Detect which cell encompasses the target text, then output its [x, y] center coordinate. 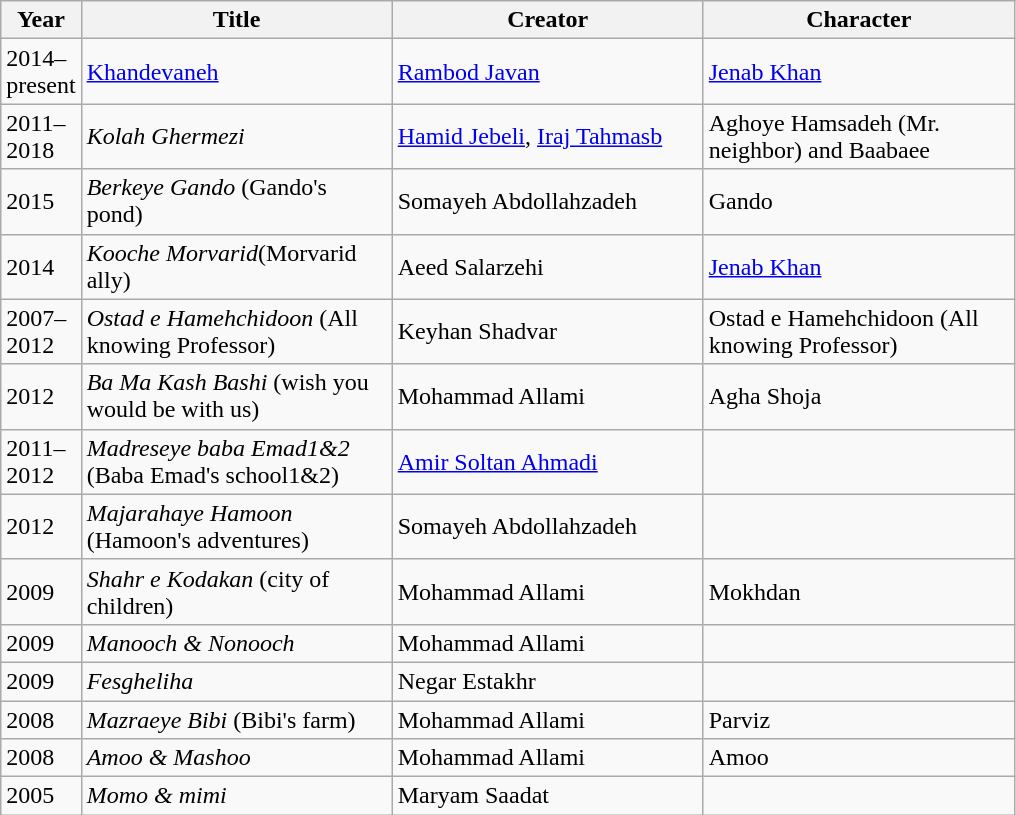
Fesgheliha [236, 681]
Mazraeye Bibi (Bibi's farm) [236, 719]
Madreseye baba Emad1&2 (Baba Emad's school1&2) [236, 462]
Momo & mimi [236, 796]
2011–2012 [41, 462]
Manooch & Nonooch [236, 643]
Rambod Javan [548, 72]
2007–2012 [41, 332]
2014–present [41, 72]
Character [858, 20]
Kooche Morvarid(Morvarid ally) [236, 266]
2014 [41, 266]
Keyhan Shadvar [548, 332]
Year [41, 20]
Amir Soltan Ahmadi [548, 462]
Creator [548, 20]
Negar Estakhr [548, 681]
Mokhdan [858, 592]
Amoo [858, 758]
2011–2018 [41, 136]
Khandevaneh [236, 72]
Title [236, 20]
Maryam Saadat [548, 796]
Shahr e Kodakan (city of children) [236, 592]
Gando [858, 202]
Amoo & Mashoo [236, 758]
2015 [41, 202]
Aeed Salarzehi [548, 266]
Parviz [858, 719]
Agha Shoja [858, 396]
Ba Ma Kash Bashi (wish you would be with us) [236, 396]
Berkeye Gando (Gando's pond) [236, 202]
Majarahaye Hamoon (Hamoon's adventures) [236, 526]
Hamid Jebeli, Iraj Tahmasb [548, 136]
Aghoye Hamsadeh (Mr. neighbor) and Baabaee [858, 136]
Kolah Ghermezi [236, 136]
2005 [41, 796]
